Determine the [X, Y] coordinate at the center of the cell enclosing the given text.  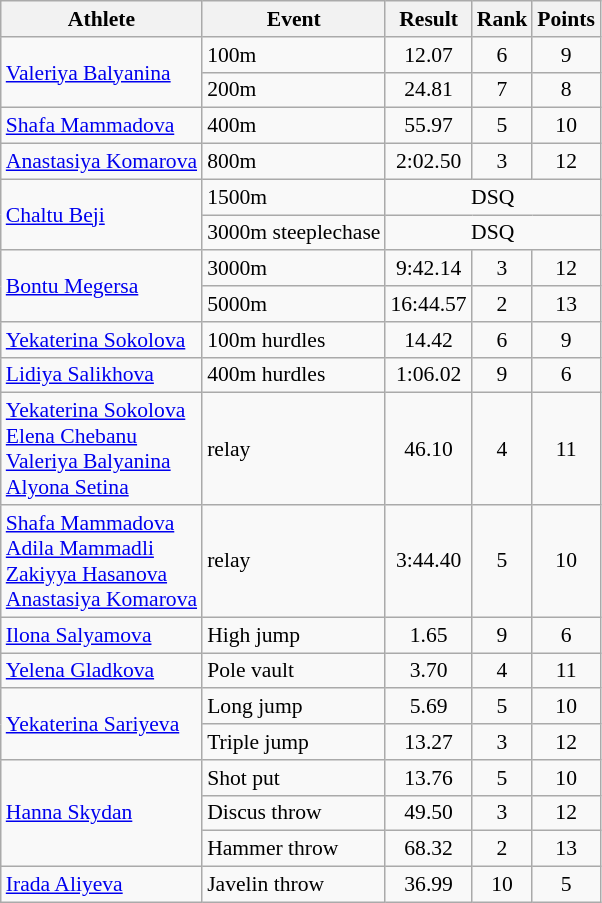
Shafa Mammadova [102, 126]
2:02.50 [428, 162]
Yekaterina Sokolova [102, 340]
Athlete [102, 19]
1:06.02 [428, 375]
12.07 [428, 55]
Yekaterina SokolovaElena ChebanuValeriya BalyaninaAlyona Setina [102, 449]
400m hurdles [294, 375]
Yekaterina Sariyeva [102, 724]
Discus throw [294, 813]
Rank [502, 19]
High jump [294, 635]
46.10 [428, 449]
1500m [294, 197]
100m hurdles [294, 340]
5.69 [428, 707]
400m [294, 126]
Pole vault [294, 671]
Result [428, 19]
Hammer throw [294, 849]
1.65 [428, 635]
3000m [294, 269]
Valeriya Balyanina [102, 72]
Shot put [294, 778]
Chaltu Beji [102, 214]
68.32 [428, 849]
24.81 [428, 90]
Irada Aliyeva [102, 885]
5000m [294, 304]
8 [566, 90]
Event [294, 19]
55.97 [428, 126]
Shafa MammadovaAdila MammadliZakiyya HasanovaAnastasiya Komarova [102, 561]
100m [294, 55]
14.42 [428, 340]
49.50 [428, 813]
200m [294, 90]
36.99 [428, 885]
13.76 [428, 778]
3000m steeplechase [294, 233]
Points [566, 19]
Long jump [294, 707]
Anastasiya Komarova [102, 162]
7 [502, 90]
Hanna Skydan [102, 814]
Bontu Megersa [102, 286]
9:42.14 [428, 269]
13.27 [428, 742]
16:44.57 [428, 304]
Lidiya Salikhova [102, 375]
3:44.40 [428, 561]
Javelin throw [294, 885]
800m [294, 162]
Triple jump [294, 742]
3.70 [428, 671]
Yelena Gladkova [102, 671]
Ilona Salyamova [102, 635]
